Scan for the cell matching the given text and deliver its [X, Y] coordinate at center. 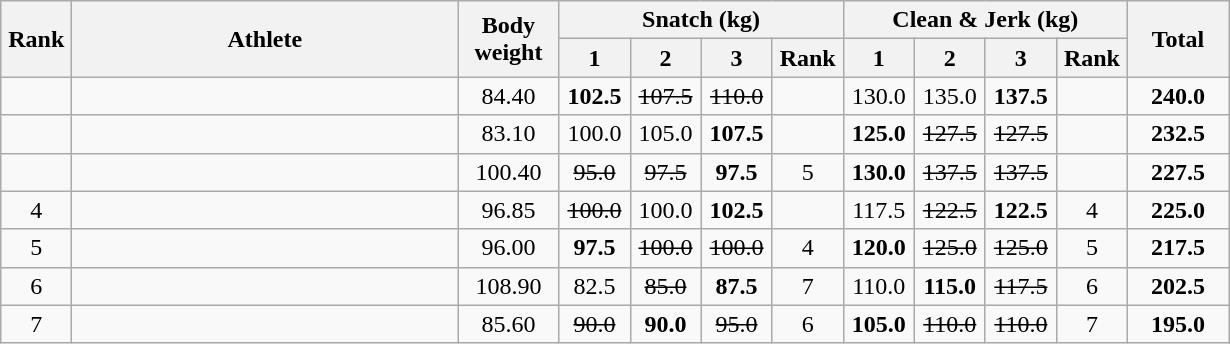
232.5 [1178, 134]
195.0 [1178, 324]
96.00 [508, 248]
225.0 [1178, 210]
115.0 [950, 286]
108.90 [508, 286]
Athlete [265, 39]
Snatch (kg) [701, 20]
217.5 [1178, 248]
82.5 [594, 286]
240.0 [1178, 96]
135.0 [950, 96]
96.85 [508, 210]
85.0 [666, 286]
Clean & Jerk (kg) [985, 20]
120.0 [878, 248]
Body weight [508, 39]
87.5 [736, 286]
83.10 [508, 134]
84.40 [508, 96]
100.40 [508, 172]
227.5 [1178, 172]
202.5 [1178, 286]
85.60 [508, 324]
Total [1178, 39]
